Identify which cell holds the provided text, then report its (x, y) central coordinate. 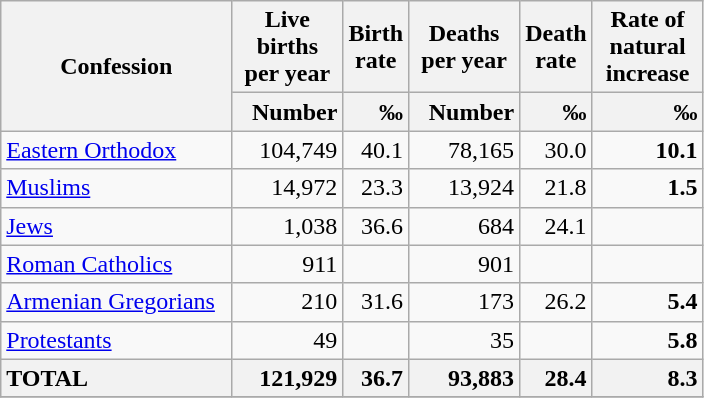
173 (464, 302)
24.1 (556, 226)
30.0 (556, 150)
49 (288, 340)
Roman Catholics (116, 264)
78,165 (464, 150)
13,924 (464, 188)
Live births per year (288, 47)
5.8 (648, 340)
901 (464, 264)
121,929 (288, 378)
31.6 (376, 302)
Protestants (116, 340)
21.8 (556, 188)
Confession (116, 66)
10.1 (648, 150)
210 (288, 302)
40.1 (376, 150)
Death rate (556, 47)
911 (288, 264)
28.4 (556, 378)
TOTAL (116, 378)
93,883 (464, 378)
23.3 (376, 188)
36.7 (376, 378)
35 (464, 340)
1.5 (648, 188)
5.4 (648, 302)
Deaths per year (464, 47)
36.6 (376, 226)
Jews (116, 226)
Rate of natural increase (648, 47)
1,038 (288, 226)
Armenian Gregorians (116, 302)
684 (464, 226)
104,749 (288, 150)
14,972 (288, 188)
Birth rate (376, 47)
8.3 (648, 378)
26.2 (556, 302)
Eastern Orthodox (116, 150)
Muslims (116, 188)
